Find where the given text appears and provide that cell's center as (x, y) coordinate. 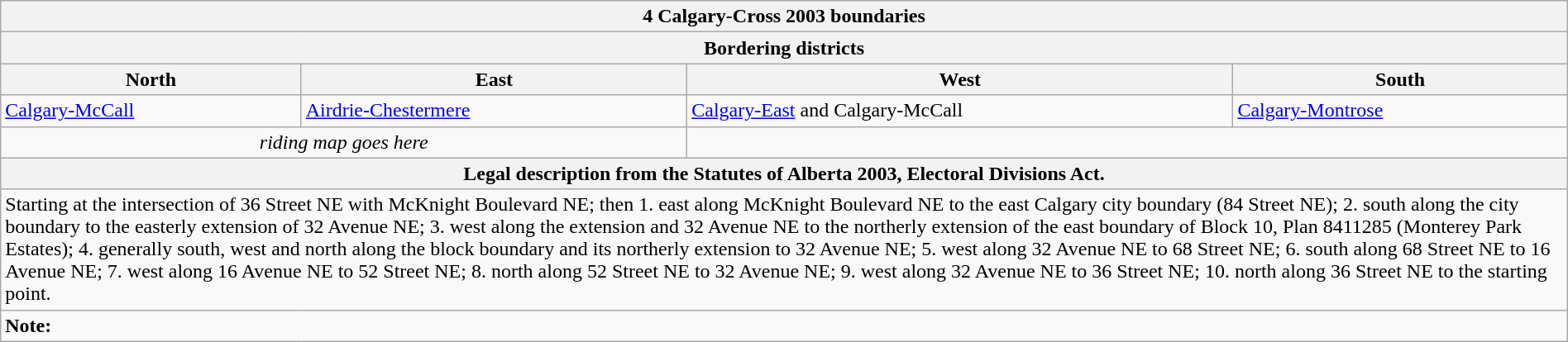
Note: (784, 325)
North (151, 79)
Airdrie-Chestermere (495, 111)
Legal description from the Statutes of Alberta 2003, Electoral Divisions Act. (784, 173)
West (960, 79)
Calgary-East and Calgary-McCall (960, 111)
East (495, 79)
riding map goes here (344, 142)
Calgary-Montrose (1400, 111)
South (1400, 79)
4 Calgary-Cross 2003 boundaries (784, 17)
Calgary-McCall (151, 111)
Bordering districts (784, 48)
